Find where the given text appears and provide that cell's center as (x, y) coordinate. 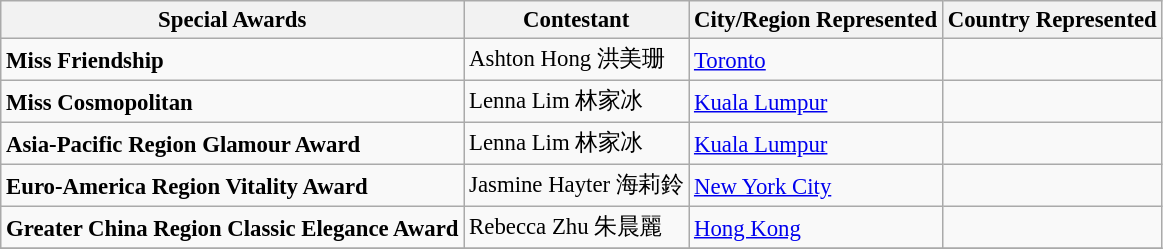
Euro-America Region Vitality Award (232, 186)
Asia-Pacific Region Glamour Award (232, 144)
New York City (816, 186)
Miss Cosmopolitan (232, 102)
Country Represented (1052, 20)
Special Awards (232, 20)
Jasmine Hayter 海莉鈴 (576, 186)
City/Region Represented (816, 20)
Toronto (816, 60)
Ashton Hong 洪美珊 (576, 60)
Greater China Region Classic Elegance Award (232, 228)
Rebecca Zhu 朱晨麗 (576, 228)
Miss Friendship (232, 60)
Hong Kong (816, 228)
Contestant (576, 20)
